For the text-containing cell, return its midpoint in [X, Y] coordinate format. 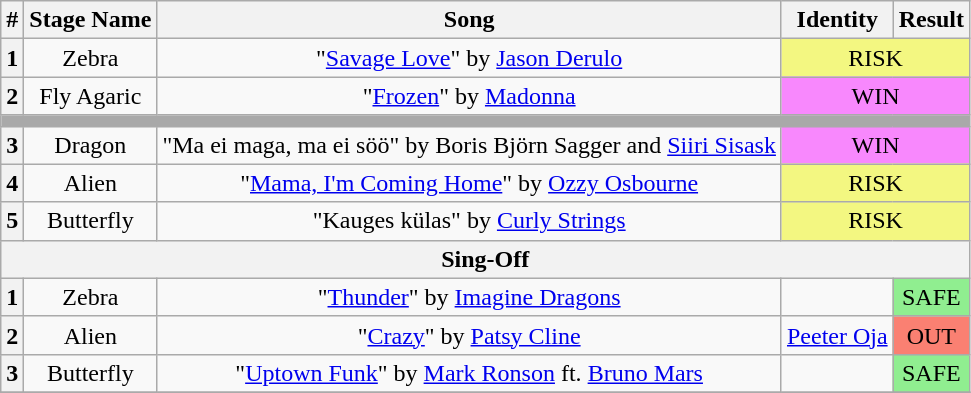
"Kauges külas" by Curly Strings [470, 221]
Fly Agaric [90, 96]
"Thunder" by Imagine Dragons [470, 297]
"Ma ei maga, ma ei söö" by Boris Björn Sagger and Siiri Sisask [470, 145]
"Uptown Funk" by Mark Ronson ft. Bruno Mars [470, 373]
# [12, 20]
"Mama, I'm Coming Home" by Ozzy Osbourne [470, 183]
Peeter Oja [837, 335]
OUT [931, 335]
Identity [837, 20]
Sing-Off [486, 259]
Stage Name [90, 20]
"Savage Love" by Jason Derulo [470, 58]
4 [12, 183]
Result [931, 20]
"Crazy" by Patsy Cline [470, 335]
Dragon [90, 145]
"Frozen" by Madonna [470, 96]
Song [470, 20]
5 [12, 221]
